Locate the cell with the specified text and output its [x, y] center coordinate. 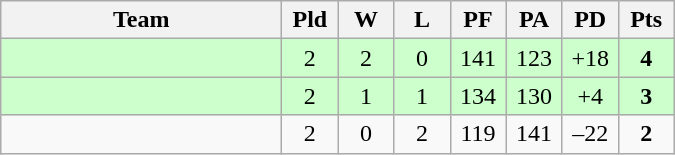
+18 [590, 58]
134 [478, 96]
W [366, 20]
123 [534, 58]
Pld [310, 20]
PA [534, 20]
PD [590, 20]
–22 [590, 134]
+4 [590, 96]
PF [478, 20]
3 [646, 96]
119 [478, 134]
L [422, 20]
4 [646, 58]
Team [142, 20]
130 [534, 96]
Pts [646, 20]
